For the text-containing cell, return its midpoint in [X, Y] coordinate format. 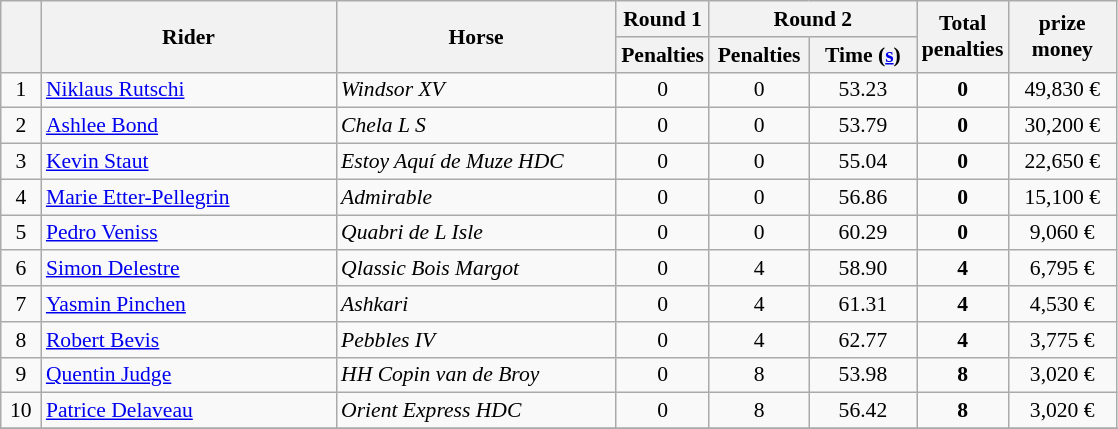
7 [21, 304]
56.86 [863, 197]
61.31 [863, 304]
Niklaus Rutschi [188, 90]
Totalpenalties [963, 36]
Round 2 [813, 19]
Chela L S [476, 126]
5 [21, 233]
Patrice Delaveau [188, 411]
53.23 [863, 90]
Orient Express HDC [476, 411]
Pebbles IV [476, 340]
Quentin Judge [188, 375]
Admirable [476, 197]
Marie Etter-Pellegrin [188, 197]
1 [21, 90]
56.42 [863, 411]
58.90 [863, 269]
30,200 € [1062, 126]
60.29 [863, 233]
Ashlee Bond [188, 126]
HH Copin van de Broy [476, 375]
62.77 [863, 340]
Estoy Aquí de Muze HDC [476, 162]
prizemoney [1062, 36]
Horse [476, 36]
Kevin Staut [188, 162]
2 [21, 126]
55.04 [863, 162]
Qlassic Bois Margot [476, 269]
22,650 € [1062, 162]
3 [21, 162]
Pedro Veniss [188, 233]
6 [21, 269]
Windsor XV [476, 90]
15,100 € [1062, 197]
53.98 [863, 375]
Simon Delestre [188, 269]
9 [21, 375]
6,795 € [1062, 269]
49,830 € [1062, 90]
Ashkari [476, 304]
9,060 € [1062, 233]
Yasmin Pinchen [188, 304]
3,775 € [1062, 340]
Robert Bevis [188, 340]
53.79 [863, 126]
Round 1 [662, 19]
Time (s) [863, 55]
4,530 € [1062, 304]
10 [21, 411]
Quabri de L Isle [476, 233]
Rider [188, 36]
